For the text-containing cell, return its midpoint in (X, Y) coordinate format. 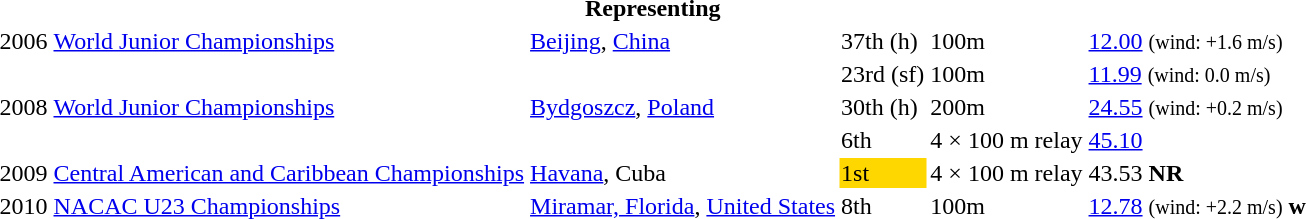
23rd (sf) (883, 74)
200m (1006, 107)
6th (883, 140)
37th (h) (883, 41)
Bydgoszcz, Poland (683, 107)
Central American and Caribbean Championships (289, 173)
Havana, Cuba (683, 173)
Beijing, China (683, 41)
1st (883, 173)
30th (h) (883, 107)
